Return (X, Y) of the center of cell containing provided text 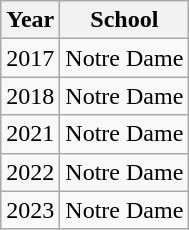
2021 (30, 134)
School (124, 20)
2023 (30, 210)
2018 (30, 96)
2022 (30, 172)
2017 (30, 58)
Year (30, 20)
